Extract the [X, Y] coordinate from the center of the cell holding the provided text.  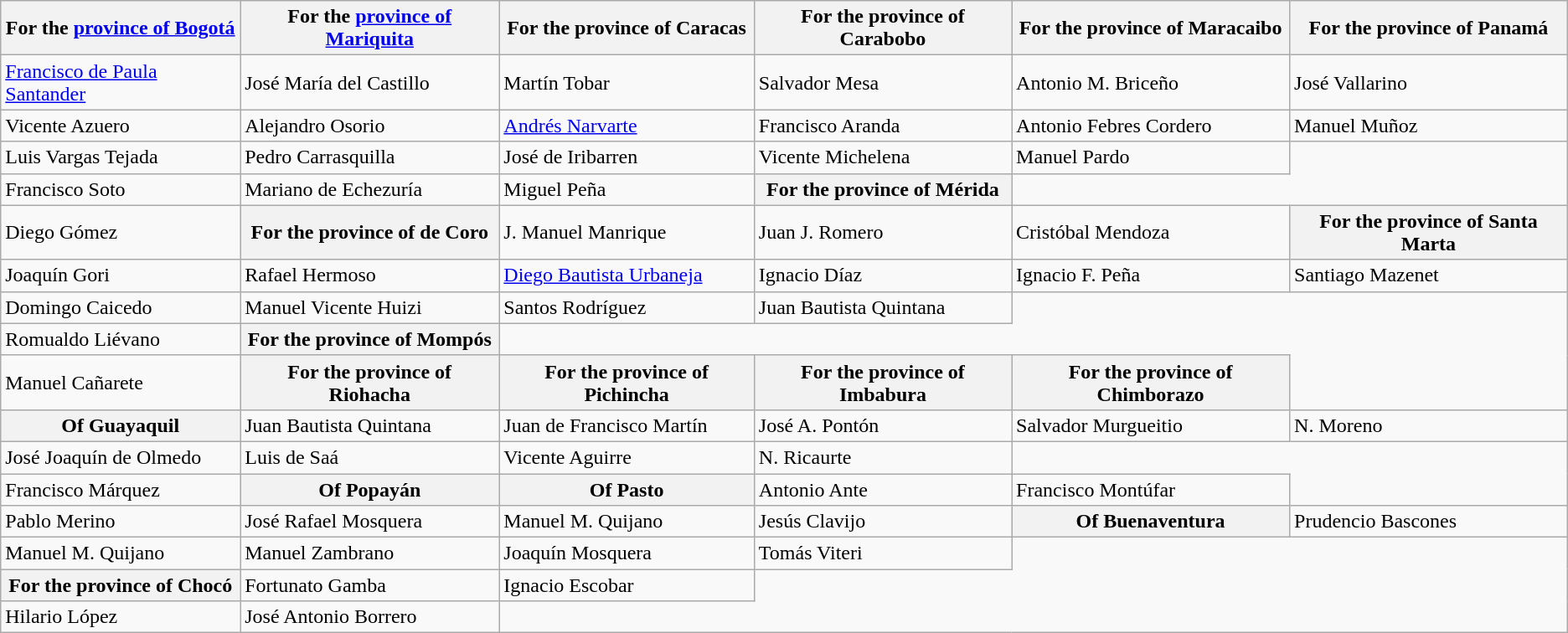
For the province of Maracaibo [1151, 28]
Martín Tobar [627, 82]
Of Guayaquil [121, 425]
Santos Rodríguez [627, 307]
Manuel Muñoz [1429, 126]
Hilario López [121, 617]
Ignacio Escobar [627, 585]
Miguel Peña [627, 189]
For the province of Chimborazo [1151, 382]
Francisco Márquez [121, 490]
Antonio Ante [883, 490]
Manuel Vicente Huizi [370, 307]
For the province of Riohacha [370, 382]
N. Ricaurte [883, 457]
Francisco Soto [121, 189]
Diego Bautista Urbaneja [627, 275]
Francisco de Paula Santander [121, 82]
José Vallarino [1429, 82]
Francisco Aranda [883, 126]
Salvador Murgueitio [1151, 425]
Fortunato Gamba [370, 585]
José de Iribarren [627, 157]
For the province of Mariquita [370, 28]
Luis de Saá [370, 457]
Ignacio Díaz [883, 275]
J. Manuel Manrique [627, 233]
Prudencio Bascones [1429, 522]
For the province of Caracas [627, 28]
Vicente Azuero [121, 126]
For the province of de Coro [370, 233]
José Antonio Borrero [370, 617]
José Rafael Mosquera [370, 522]
Andrés Narvarte [627, 126]
Juan J. Romero [883, 233]
Pedro Carrasquilla [370, 157]
For the province of Mompós [370, 339]
Joaquín Mosquera [627, 553]
Jesús Clavijo [883, 522]
Mariano de Echezuría [370, 189]
For the province of Bogotá [121, 28]
For the province of Pichincha [627, 382]
José A. Pontón [883, 425]
Of Buenaventura [1151, 522]
José Joaquín de Olmedo [121, 457]
Pablo Merino [121, 522]
Of Pasto [627, 490]
Rafael Hermoso [370, 275]
Tomás Viteri [883, 553]
Alejandro Osorio [370, 126]
Manuel Cañarete [121, 382]
Ignacio F. Peña [1151, 275]
Francisco Montúfar [1151, 490]
Antonio Febres Cordero [1151, 126]
Santiago Mazenet [1429, 275]
Manuel Zambrano [370, 553]
Joaquín Gori [121, 275]
Cristóbal Mendoza [1151, 233]
Domingo Caicedo [121, 307]
For the province of Carabobo [883, 28]
Juan de Francisco Martín [627, 425]
Romualdo Liévano [121, 339]
José María del Castillo [370, 82]
N. Moreno [1429, 425]
Of Popayán [370, 490]
Vicente Michelena [883, 157]
For the province of Santa Marta [1429, 233]
Manuel Pardo [1151, 157]
Salvador Mesa [883, 82]
For the province of Panamá [1429, 28]
Antonio M. Briceño [1151, 82]
For the province of Imbabura [883, 382]
Diego Gómez [121, 233]
For the province of Mérida [883, 189]
For the province of Chocó [121, 585]
Vicente Aguirre [627, 457]
Luis Vargas Tejada [121, 157]
